Locate the cell with the specified text and output its (x, y) center coordinate. 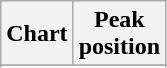
Peakposition (119, 34)
Chart (37, 34)
